Scan for the cell matching the given text and deliver its [x, y] coordinate at center. 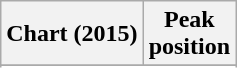
Chart (2015) [72, 34]
Peak position [189, 34]
